Output the (X, Y) coordinate of the center of the cell containing the given text.  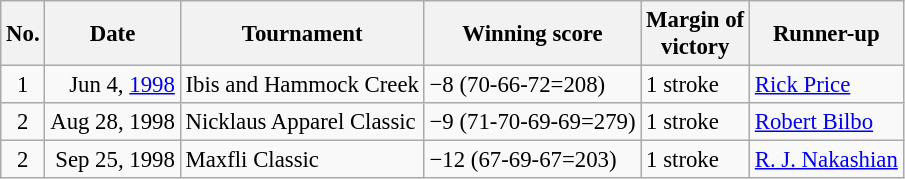
Runner-up (826, 34)
−12 (67-69-67=203) (532, 160)
−9 (71-70-69-69=279) (532, 122)
Tournament (302, 34)
1 (23, 85)
Robert Bilbo (826, 122)
Nicklaus Apparel Classic (302, 122)
Maxfli Classic (302, 160)
R. J. Nakashian (826, 160)
Aug 28, 1998 (112, 122)
Winning score (532, 34)
No. (23, 34)
Rick Price (826, 85)
Margin ofvictory (696, 34)
Sep 25, 1998 (112, 160)
Ibis and Hammock Creek (302, 85)
Jun 4, 1998 (112, 85)
−8 (70-66-72=208) (532, 85)
Date (112, 34)
